For the text-containing cell, return its midpoint in (X, Y) coordinate format. 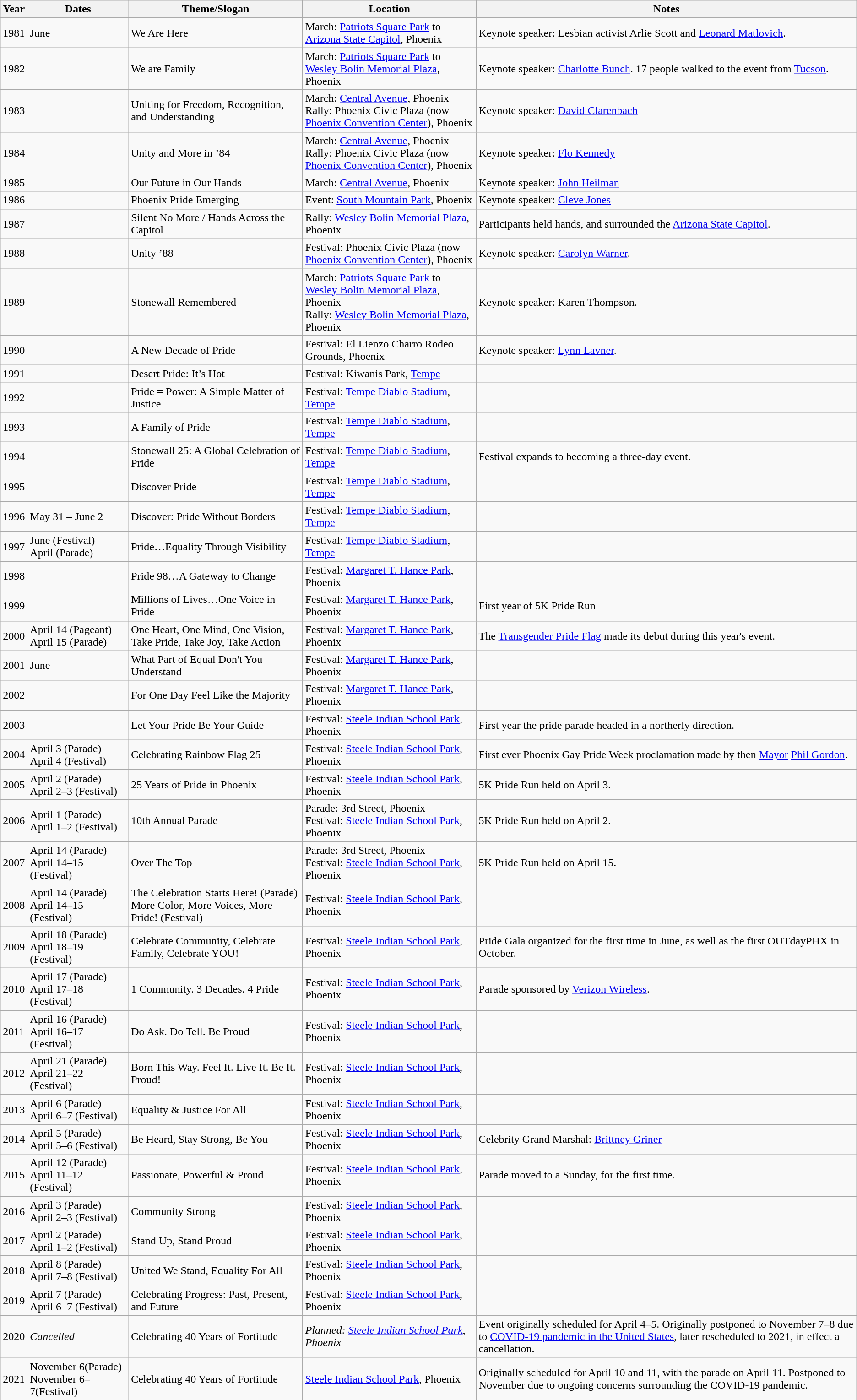
Unity ’88 (216, 254)
2007 (14, 863)
Equality & Justice For All (216, 1110)
Celebrity Grand Marshal: Brittney Griner (667, 1139)
2020 (14, 1336)
April 3 (Parade)April 2–3 (Festival) (78, 1211)
2002 (14, 695)
1999 (14, 606)
10th Annual Parade (216, 820)
Keynote speaker: John Heilman (667, 183)
Born This Way. Feel It. Live It. Be It. Proud! (216, 1074)
1982 (14, 69)
Pride = Power: A Simple Matter of Justice (216, 397)
Let Your Pride Be Your Guide (216, 725)
Millions of Lives…One Voice in Pride (216, 606)
Keynote speaker: David Clarenbach (667, 111)
2000 (14, 635)
1996 (14, 516)
Keynote speaker: Lesbian activist Arlie Scott and Leonard Matlovich. (667, 33)
Unity and More in ’84 (216, 153)
Pride…Equality Through Visibility (216, 547)
Keynote speaker: Cleve Jones (667, 200)
Dates (78, 9)
Pride 98…A Gateway to Change (216, 576)
Cancelled (78, 1336)
United We Stand, Equality For All (216, 1271)
Rally: Wesley Bolin Memorial Plaza, Phoenix (389, 223)
A New Decade of Pride (216, 350)
Keynote speaker: Carolyn Warner. (667, 254)
1 Community. 3 Decades. 4 Pride (216, 989)
One Heart, One Mind, One Vision, Take Pride, Take Joy, Take Action (216, 635)
2009 (14, 947)
Community Strong (216, 1211)
The Celebration Starts Here! (Parade)More Color, More Voices, More Pride! (Festival) (216, 905)
1988 (14, 254)
Celebrating Progress: Past, Present, and Future (216, 1300)
5K Pride Run held on April 3. (667, 785)
Location (389, 9)
A Family of Pride (216, 428)
2019 (14, 1300)
Over The Top (216, 863)
April 14 (Pageant) April 15 (Parade) (78, 635)
Festival expands to becoming a three-day event. (667, 457)
Stand Up, Stand Proud (216, 1241)
Pride Gala organized for the first time in June, as well as the first OUTdayPHX in October. (667, 947)
2004 (14, 754)
5K Pride Run held on April 15. (667, 863)
March: Patriots Square Park to Wesley Bolin Memorial Plaza, PhoenixRally: Wesley Bolin Memorial Plaza, Phoenix (389, 302)
Our Future in Our Hands (216, 183)
Celebrating Rainbow Flag 25 (216, 754)
Uniting for Freedom, Recognition, and Understanding (216, 111)
Parade moved to a Sunday, for the first time. (667, 1175)
April 12 (Parade)April 11–12 (Festival) (78, 1175)
1989 (14, 302)
2014 (14, 1139)
2015 (14, 1175)
2010 (14, 989)
2006 (14, 820)
Year (14, 9)
Notes (667, 9)
1994 (14, 457)
March: Patriots Square Park to Wesley Bolin Memorial Plaza, Phoenix (389, 69)
1987 (14, 223)
2003 (14, 725)
1986 (14, 200)
Passionate, Powerful & Proud (216, 1175)
For One Day Feel Like the Majority (216, 695)
2021 (14, 1378)
April 2 (Parade)April 1–2 (Festival) (78, 1241)
April 6 (Parade)April 6–7 (Festival) (78, 1110)
Keynote speaker: Lynn Lavner. (667, 350)
March: Patriots Square Park to Arizona State Capitol, Phoenix (389, 33)
Be Heard, Stay Strong, Be You (216, 1139)
2012 (14, 1074)
Event: South Mountain Park, Phoenix (389, 200)
Silent No More / Hands Across the Capitol (216, 223)
April 7 (Parade)April 6–7 (Festival) (78, 1300)
1998 (14, 576)
1990 (14, 350)
June (Festival)April (Parade) (78, 547)
Keynote speaker: Flo Kennedy (667, 153)
April 16 (Parade)April 16–17 (Festival) (78, 1031)
March: Central Avenue, Phoenix (389, 183)
April 2 (Parade)April 2–3 (Festival) (78, 785)
2011 (14, 1031)
2001 (14, 666)
2018 (14, 1271)
Phoenix Pride Emerging (216, 200)
1983 (14, 111)
1995 (14, 487)
2017 (14, 1241)
Festival: Kiwanis Park, Tempe (389, 374)
1984 (14, 153)
2008 (14, 905)
Discover Pride (216, 487)
First year the pride parade headed in a northerly direction. (667, 725)
November 6(Parade)November 6–7(Festival) (78, 1378)
April 8 (Parade)April 7–8 (Festival) (78, 1271)
April 17 (Parade)April 17–18 (Festival) (78, 989)
1985 (14, 183)
Keynote speaker: Karen Thompson. (667, 302)
Do Ask. Do Tell. Be Proud (216, 1031)
Celebrate Community, Celebrate Family, Celebrate YOU! (216, 947)
Stonewall 25: A Global Celebration of Pride (216, 457)
2005 (14, 785)
May 31 – June 2 (78, 516)
Festival: El Lienzo Charro Rodeo Grounds, Phoenix (389, 350)
We Are Here (216, 33)
Discover: Pride Without Borders (216, 516)
First ever Phoenix Gay Pride Week proclamation made by then Mayor Phil Gordon. (667, 754)
25 Years of Pride in Phoenix (216, 785)
1981 (14, 33)
April 3 (Parade)April 4 (Festival) (78, 754)
5K Pride Run held on April 2. (667, 820)
Festival: Phoenix Civic Plaza (now Phoenix Convention Center), Phoenix (389, 254)
What Part of Equal Don't You Understand (216, 666)
We are Family (216, 69)
Steele Indian School Park, Phoenix (389, 1378)
The Transgender Pride Flag made its debut during this year's event. (667, 635)
April 18 (Parade)April 18–19 (Festival) (78, 947)
2016 (14, 1211)
Participants held hands, and surrounded the Arizona State Capitol. (667, 223)
1997 (14, 547)
April 21 (Parade)April 21–22 (Festival) (78, 1074)
Planned: Steele Indian School Park, Phoenix (389, 1336)
1993 (14, 428)
April 1 (Parade)April 1–2 (Festival) (78, 820)
1992 (14, 397)
April 5 (Parade)April 5–6 (Festival) (78, 1139)
Keynote speaker: Charlotte Bunch. 17 people walked to the event from Tucson. (667, 69)
Theme/Slogan (216, 9)
Stonewall Remembered (216, 302)
Desert Pride: It’s Hot (216, 374)
First year of 5K Pride Run (667, 606)
1991 (14, 374)
Parade sponsored by Verizon Wireless. (667, 989)
2013 (14, 1110)
